Extract the (X, Y) coordinate from the center of the cell holding the provided text.  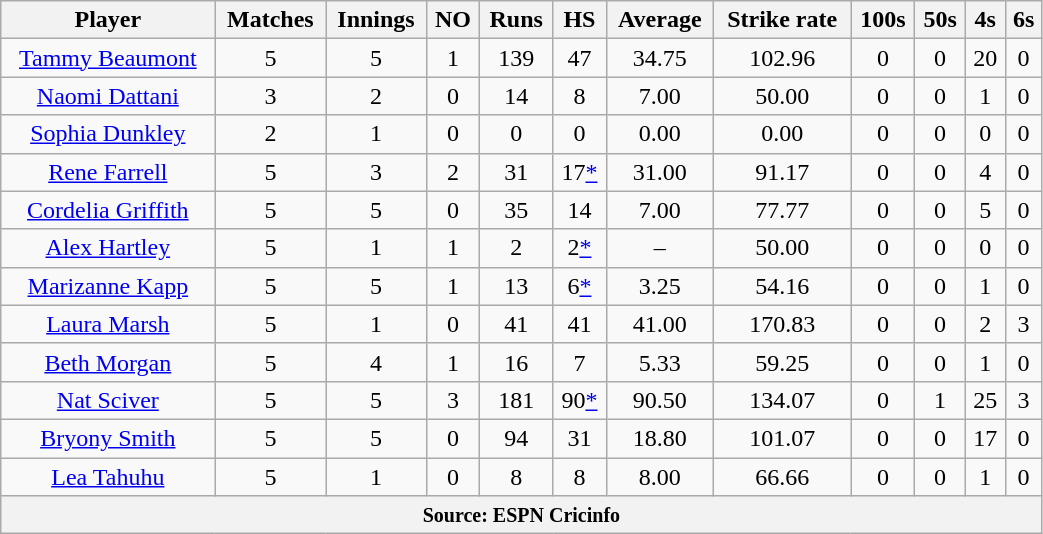
134.07 (782, 400)
4s (985, 20)
94 (516, 438)
Tammy Beaumont (108, 58)
16 (516, 362)
50s (940, 20)
59.25 (782, 362)
Beth Morgan (108, 362)
5.33 (660, 362)
Rene Farrell (108, 172)
66.66 (782, 477)
41.00 (660, 324)
Player (108, 20)
18.80 (660, 438)
Runs (516, 20)
35 (516, 210)
Matches (270, 20)
34.75 (660, 58)
139 (516, 58)
91.17 (782, 172)
13 (516, 286)
17 (985, 438)
NO (452, 20)
Average (660, 20)
6s (1024, 20)
Marizanne Kapp (108, 286)
Laura Marsh (108, 324)
Source: ESPN Cricinfo (522, 515)
100s (883, 20)
77.77 (782, 210)
Lea Tahuhu (108, 477)
Nat Sciver (108, 400)
6* (580, 286)
3.25 (660, 286)
20 (985, 58)
Strike rate (782, 20)
31.00 (660, 172)
90.50 (660, 400)
101.07 (782, 438)
2* (580, 248)
170.83 (782, 324)
47 (580, 58)
102.96 (782, 58)
– (660, 248)
Cordelia Griffith (108, 210)
Innings (376, 20)
Sophia Dunkley (108, 134)
Bryony Smith (108, 438)
HS (580, 20)
181 (516, 400)
Alex Hartley (108, 248)
90* (580, 400)
Naomi Dattani (108, 96)
8.00 (660, 477)
17* (580, 172)
7 (580, 362)
25 (985, 400)
54.16 (782, 286)
